Scan for the cell matching the given text and deliver its [X, Y] coordinate at center. 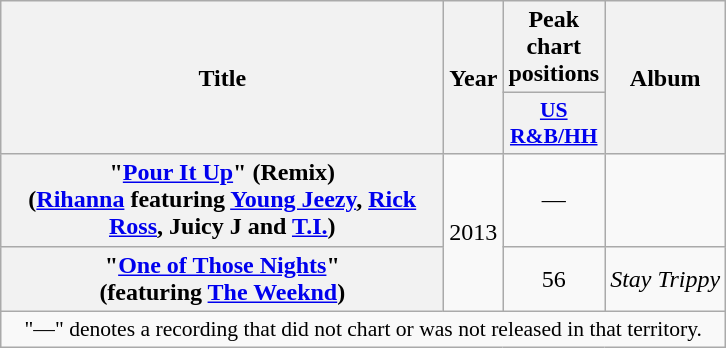
"—" denotes a recording that did not chart or was not released in that territory. [364, 329]
Stay Trippy [666, 278]
Peak chart positions [554, 47]
Year [474, 78]
USR&B/HH [554, 124]
Title [222, 78]
Album [666, 78]
2013 [474, 232]
"Pour It Up" (Remix)(Rihanna featuring Young Jeezy, Rick Ross, Juicy J and T.I.) [222, 200]
"One of Those Nights"(featuring The Weeknd) [222, 278]
56 [554, 278]
— [554, 200]
